Identify which cell holds the provided text, then report its (x, y) central coordinate. 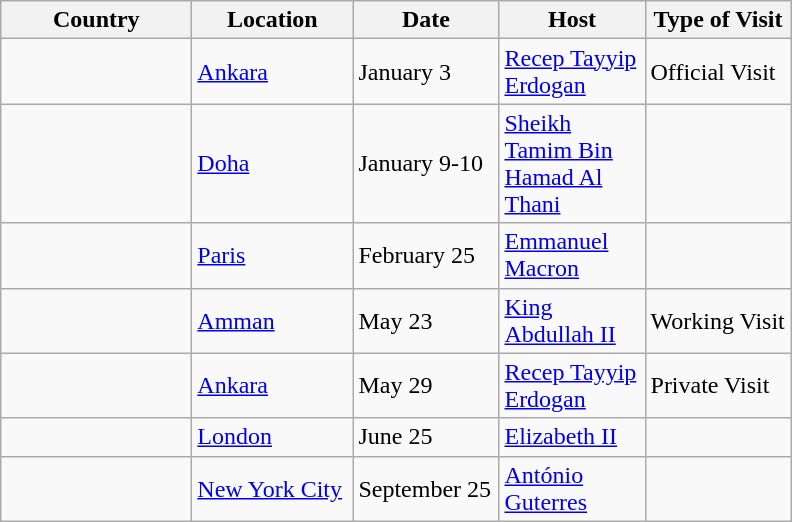
Host (572, 20)
Emmanuel Macron (572, 256)
May 29 (426, 386)
January 3 (426, 72)
Sheikh Tamim Bin Hamad Al Thani (572, 164)
Official Visit (718, 72)
Type of Visit (718, 20)
Elizabeth II (572, 437)
Private Visit (718, 386)
September 25 (426, 488)
Date (426, 20)
London (272, 437)
January 9-10 (426, 164)
Doha (272, 164)
Amman (272, 320)
June 25 (426, 437)
King Abdullah II (572, 320)
António Guterres (572, 488)
Working Visit (718, 320)
Paris (272, 256)
February 25 (426, 256)
New York City (272, 488)
May 23 (426, 320)
Country (96, 20)
Location (272, 20)
